For the text-containing cell, return its midpoint in (X, Y) coordinate format. 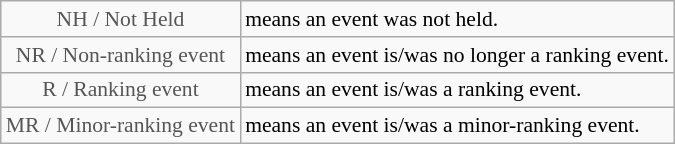
MR / Minor-ranking event (120, 126)
NH / Not Held (120, 19)
R / Ranking event (120, 90)
means an event is/was no longer a ranking event. (457, 55)
NR / Non-ranking event (120, 55)
means an event is/was a ranking event. (457, 90)
means an event was not held. (457, 19)
means an event is/was a minor-ranking event. (457, 126)
